Locate the cell with the specified text and output its [X, Y] center coordinate. 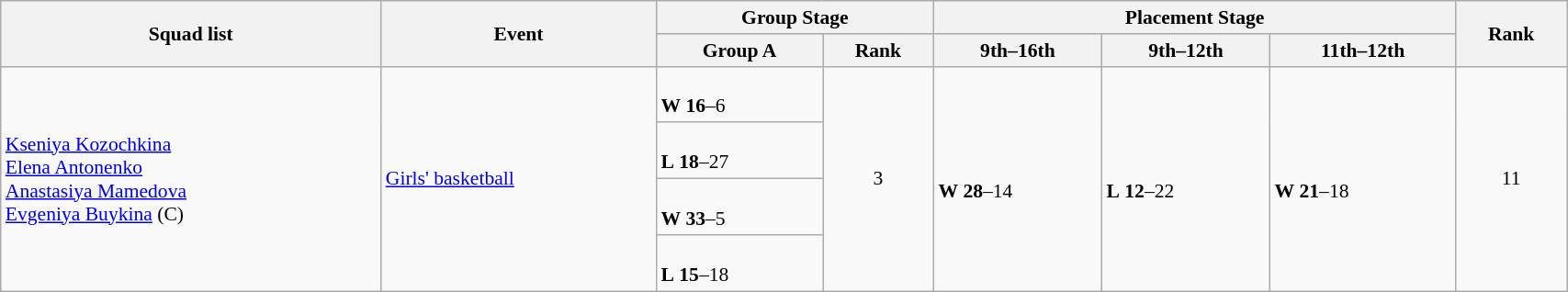
L 15–18 [739, 263]
L 12–22 [1185, 178]
L 18–27 [739, 151]
Group Stage [795, 17]
Squad list [191, 33]
W 33–5 [739, 208]
3 [878, 178]
9th–16th [1018, 51]
Kseniya KozochkinaElena AntonenkoAnastasiya MamedovaEvgeniya Buykina (C) [191, 178]
Placement Stage [1194, 17]
11 [1512, 178]
W 28–14 [1018, 178]
W 21–18 [1362, 178]
Group A [739, 51]
Girls' basketball [519, 178]
9th–12th [1185, 51]
W 16–6 [739, 94]
11th–12th [1362, 51]
Event [519, 33]
